Extract the (X, Y) coordinate from the center of the cell holding the provided text.  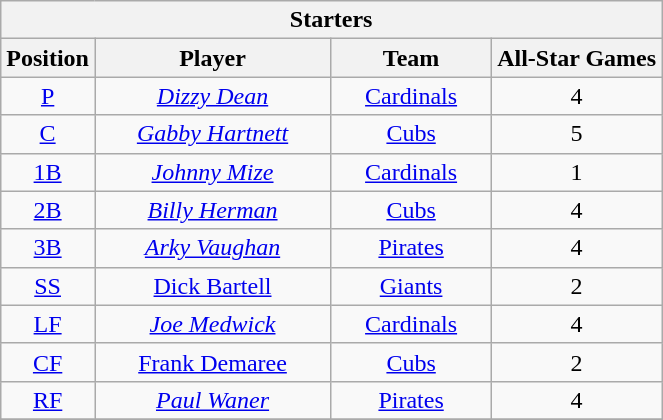
Starters (332, 20)
5 (577, 134)
Arky Vaughan (212, 248)
Team (412, 58)
RF (48, 400)
Gabby Hartnett (212, 134)
P (48, 96)
Joe Medwick (212, 324)
C (48, 134)
LF (48, 324)
2B (48, 210)
Position (48, 58)
SS (48, 286)
Johnny Mize (212, 172)
3B (48, 248)
1 (577, 172)
Billy Herman (212, 210)
All-Star Games (577, 58)
Dizzy Dean (212, 96)
Frank Demaree (212, 362)
Player (212, 58)
Dick Bartell (212, 286)
1B (48, 172)
Paul Waner (212, 400)
CF (48, 362)
Giants (412, 286)
